For the text-containing cell, return its midpoint in [X, Y] coordinate format. 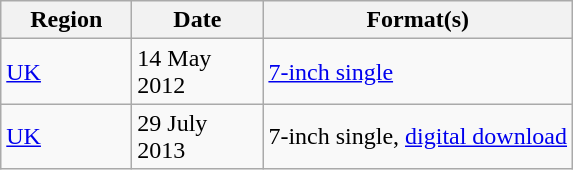
Format(s) [418, 20]
14 May 2012 [198, 72]
29 July 2013 [198, 136]
Region [66, 20]
7-inch single [418, 72]
Date [198, 20]
7-inch single, digital download [418, 136]
